Return (x, y) of the center of cell containing provided text 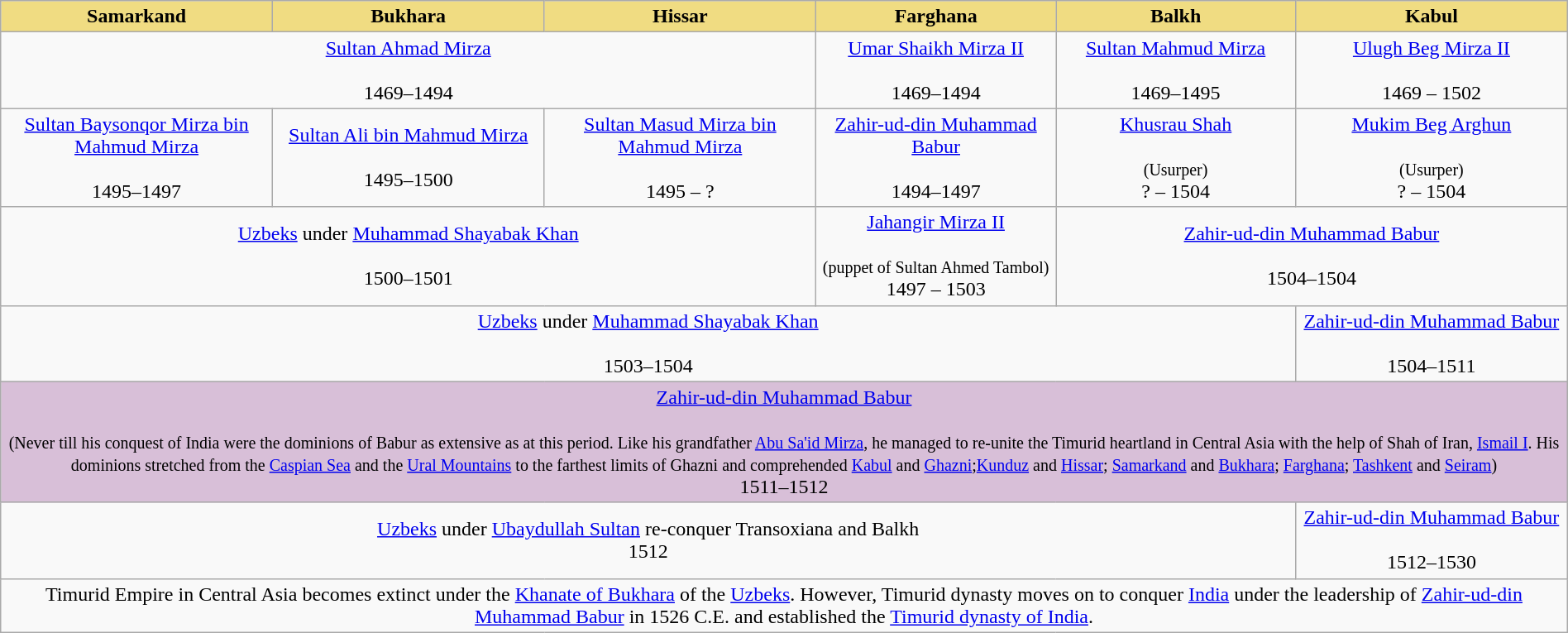
Zahir-ud-din Muhammad Babur 1504–1511 (1432, 343)
Sultan Baysonqor Mirza bin Mahmud Mirza 1495–1497 (137, 157)
Farghana (936, 17)
Ulugh Beg Mirza II 1469 – 1502 (1432, 70)
Uzbeks under Ubaydullah Sultan re-conquer Transoxiana and Balkh 1512 (648, 540)
Zahir-ud-din Muhammad Babur 1494–1497 (936, 157)
Khusrau Shah (Usurper)? – 1504 (1176, 157)
Uzbeks under Muhammad Shayabak Khan 1500–1501 (409, 257)
Sultan Ali bin Mahmud Mirza 1495–1500 (409, 157)
Hissar (680, 17)
Sultan Mahmud Mirza 1469–1495 (1176, 70)
Bukhara (409, 17)
Umar Shaikh Mirza II 1469–1494 (936, 70)
Samarkand (137, 17)
Zahir-ud-din Muhammad Babur 1504–1504 (1312, 257)
Kabul (1432, 17)
Uzbeks under Muhammad Shayabak Khan 1503–1504 (648, 343)
Zahir-ud-din Muhammad Babur 1512–1530 (1432, 540)
Sultan Ahmad Mirza 1469–1494 (409, 70)
Mukim Beg Arghun (Usurper)? – 1504 (1432, 157)
Sultan Masud Mirza bin Mahmud Mirza 1495 – ? (680, 157)
Balkh (1176, 17)
Jahangir Mirza II (puppet of Sultan Ahmed Tambol)1497 – 1503 (936, 257)
